Output the (X, Y) coordinate of the center of the cell containing the given text.  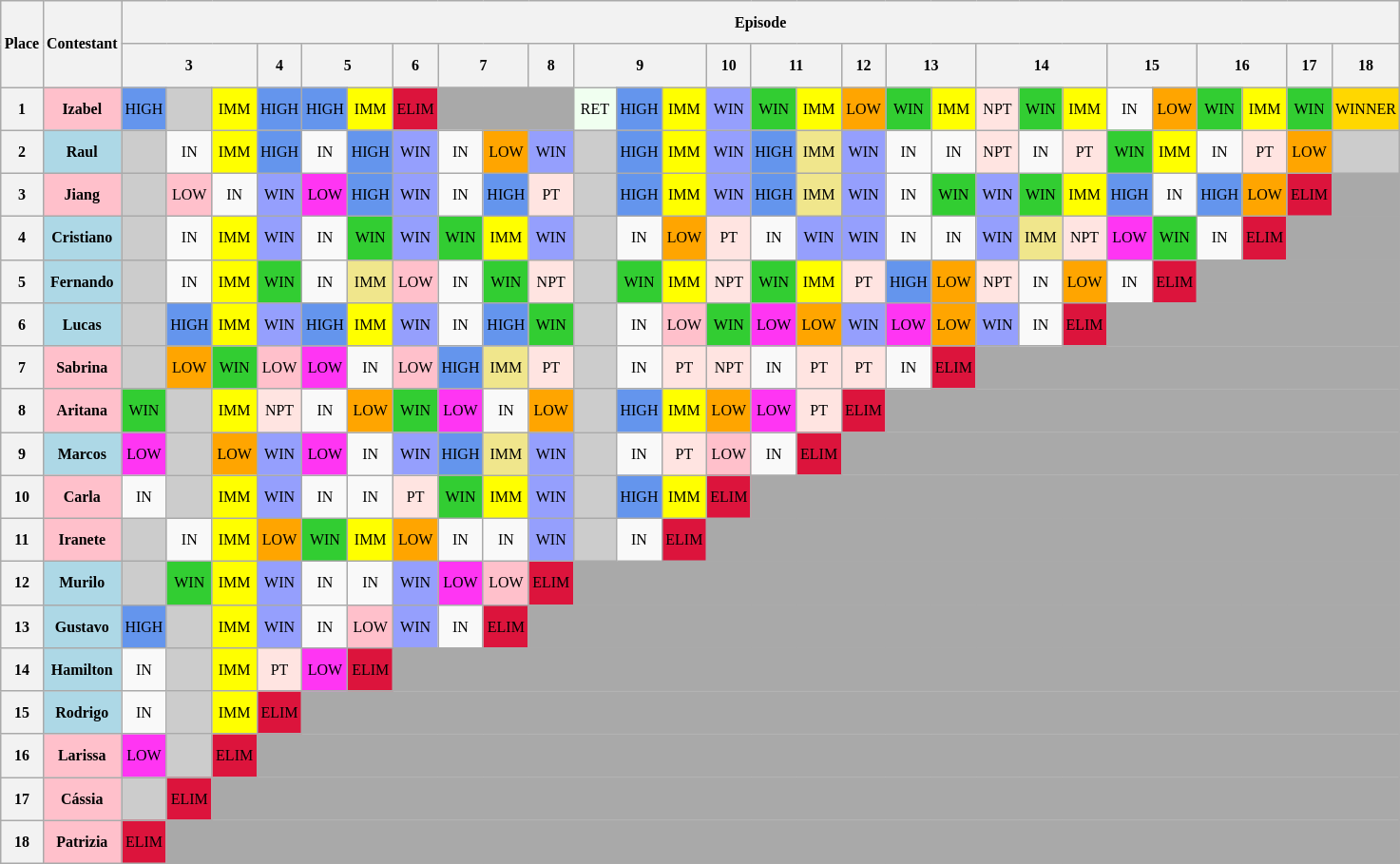
Marcos (82, 452)
Cássia (82, 798)
Aritana (82, 411)
Larissa (82, 755)
Hamilton (82, 669)
Carla (82, 496)
Izabel (82, 108)
1 (22, 108)
Iranete (82, 540)
Jiang (82, 194)
Rodrigo (82, 711)
Place (22, 44)
Murilo (82, 582)
Contestant (82, 44)
RET (595, 108)
Lucas (82, 323)
Fernando (82, 281)
Cristiano (82, 238)
Raul (82, 152)
Patrizia (82, 842)
Gustavo (82, 625)
WINNER (1366, 108)
Episode (760, 21)
2 (22, 152)
Sabrina (82, 367)
